Pinpoint the cell where the given text exists, returning its (X, Y) midpoint coordinate. 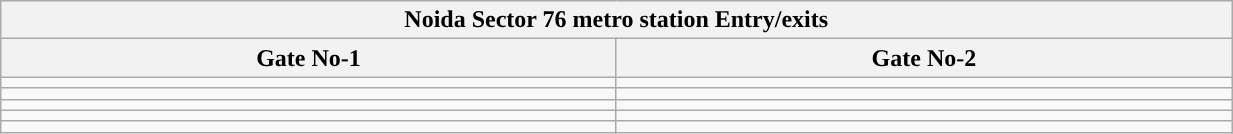
Gate No-2 (924, 58)
Noida Sector 76 metro station Entry/exits (616, 20)
Gate No-1 (308, 58)
